Return the (X, Y) coordinate for the center point of the cell that contains the specified text.  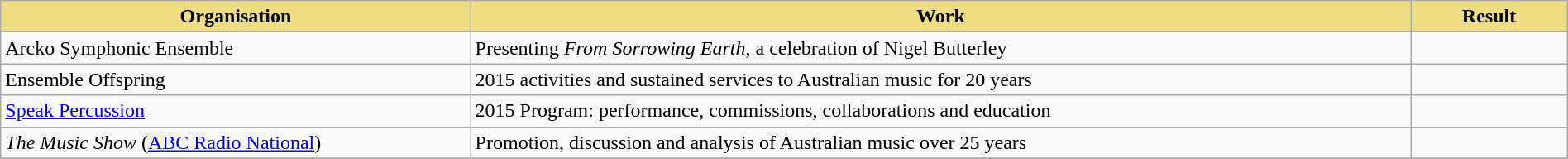
Presenting From Sorrowing Earth, a celebration of Nigel Butterley (941, 48)
Ensemble Offspring (236, 79)
Promotion, discussion and analysis of Australian music over 25 years (941, 142)
Organisation (236, 17)
Result (1489, 17)
Work (941, 17)
Speak Percussion (236, 111)
Arcko Symphonic Ensemble (236, 48)
The Music Show (ABC Radio National) (236, 142)
2015 Program: performance, commissions, collaborations and education (941, 111)
2015 activities and sustained services to Australian music for 20 years (941, 79)
